For the text-containing cell, return its midpoint in (x, y) coordinate format. 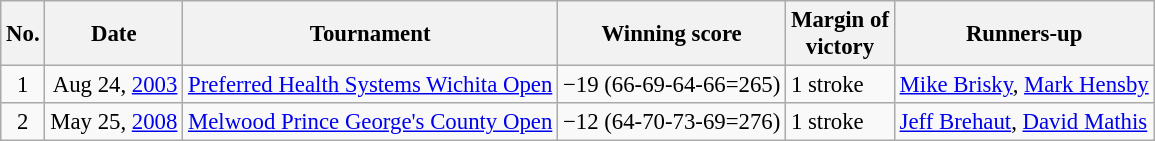
2 (23, 122)
Date (114, 34)
Preferred Health Systems Wichita Open (370, 85)
1 (23, 85)
Runners-up (1024, 34)
Winning score (672, 34)
May 25, 2008 (114, 122)
Tournament (370, 34)
Melwood Prince George's County Open (370, 122)
Aug 24, 2003 (114, 85)
Jeff Brehaut, David Mathis (1024, 122)
No. (23, 34)
−19 (66-69-64-66=265) (672, 85)
−12 (64-70-73-69=276) (672, 122)
Margin ofvictory (840, 34)
Mike Brisky, Mark Hensby (1024, 85)
